Capture the cell that displays the provided text and extract its [X, Y] central coordinate. 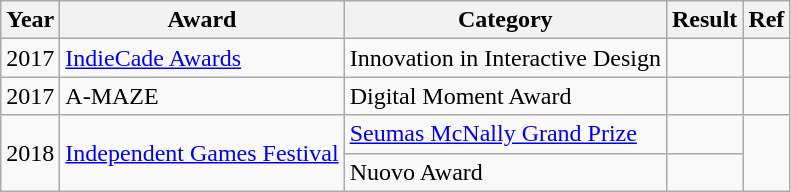
Award [202, 20]
Nuovo Award [505, 172]
Digital Moment Award [505, 96]
2018 [30, 153]
Ref [766, 20]
Independent Games Festival [202, 153]
A-MAZE [202, 96]
Innovation in Interactive Design [505, 58]
Year [30, 20]
Category [505, 20]
Seumas McNally Grand Prize [505, 134]
IndieCade Awards [202, 58]
Result [704, 20]
